Scan for the cell matching the given text and deliver its [x, y] coordinate at center. 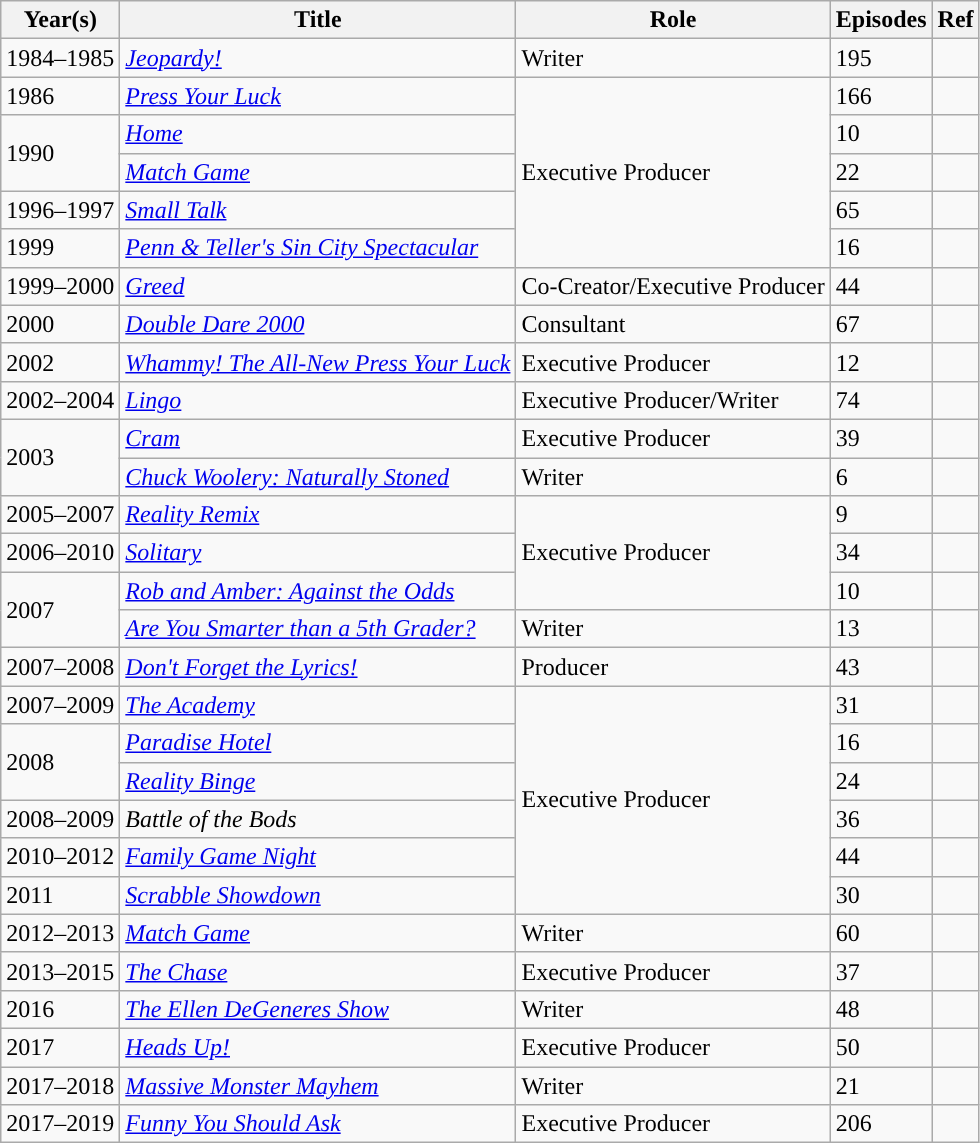
Scrabble Showdown [318, 895]
60 [881, 933]
22 [881, 172]
74 [881, 400]
1999–2000 [60, 286]
166 [881, 96]
Executive Producer/Writer [673, 400]
2008 [60, 762]
Episodes [881, 20]
12 [881, 362]
6 [881, 477]
Heads Up! [318, 1047]
34 [881, 553]
Lingo [318, 400]
206 [881, 1124]
31 [881, 705]
30 [881, 895]
2003 [60, 457]
Battle of the Bods [318, 819]
Are You Smarter than a 5th Grader? [318, 629]
37 [881, 971]
2002 [60, 362]
Reality Binge [318, 781]
2017–2018 [60, 1085]
Role [673, 20]
Jeopardy! [318, 58]
2012–2013 [60, 933]
2005–2007 [60, 515]
Whammy! The All-New Press Your Luck [318, 362]
36 [881, 819]
2008–2009 [60, 819]
2002–2004 [60, 400]
2007–2008 [60, 667]
67 [881, 324]
Reality Remix [318, 515]
2011 [60, 895]
Producer [673, 667]
1996–1997 [60, 210]
Year(s) [60, 20]
2007–2009 [60, 705]
21 [881, 1085]
1999 [60, 248]
Chuck Woolery: Naturally Stoned [318, 477]
The Chase [318, 971]
39 [881, 438]
Rob and Amber: Against the Odds [318, 591]
Ref [956, 20]
24 [881, 781]
9 [881, 515]
2010–2012 [60, 857]
2007 [60, 610]
1990 [60, 153]
195 [881, 58]
Family Game Night [318, 857]
2013–2015 [60, 971]
43 [881, 667]
1986 [60, 96]
50 [881, 1047]
Massive Monster Mayhem [318, 1085]
48 [881, 1009]
2016 [60, 1009]
Greed [318, 286]
Home [318, 134]
Paradise Hotel [318, 743]
Co-Creator/Executive Producer [673, 286]
Consultant [673, 324]
2017 [60, 1047]
Title [318, 20]
The Ellen DeGeneres Show [318, 1009]
13 [881, 629]
Penn & Teller's Sin City Spectacular [318, 248]
65 [881, 210]
Cram [318, 438]
Double Dare 2000 [318, 324]
1984–1985 [60, 58]
Small Talk [318, 210]
The Academy [318, 705]
Solitary [318, 553]
Press Your Luck [318, 96]
Funny You Should Ask [318, 1124]
2017–2019 [60, 1124]
2006–2010 [60, 553]
2000 [60, 324]
Don't Forget the Lyrics! [318, 667]
